Capture the cell that displays the provided text and extract its [x, y] central coordinate. 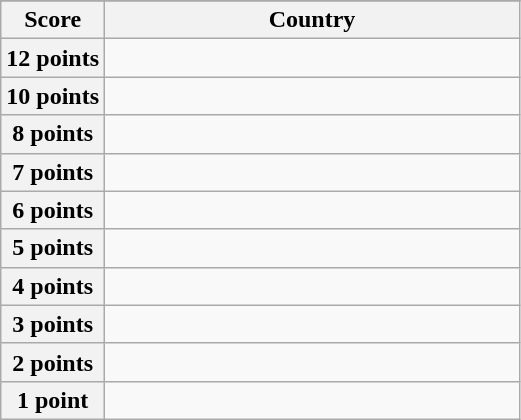
Country [312, 20]
4 points [53, 286]
1 point [53, 400]
12 points [53, 58]
8 points [53, 134]
7 points [53, 172]
2 points [53, 362]
3 points [53, 324]
6 points [53, 210]
Score [53, 20]
10 points [53, 96]
5 points [53, 248]
